Capture the cell that displays the provided text and extract its [x, y] central coordinate. 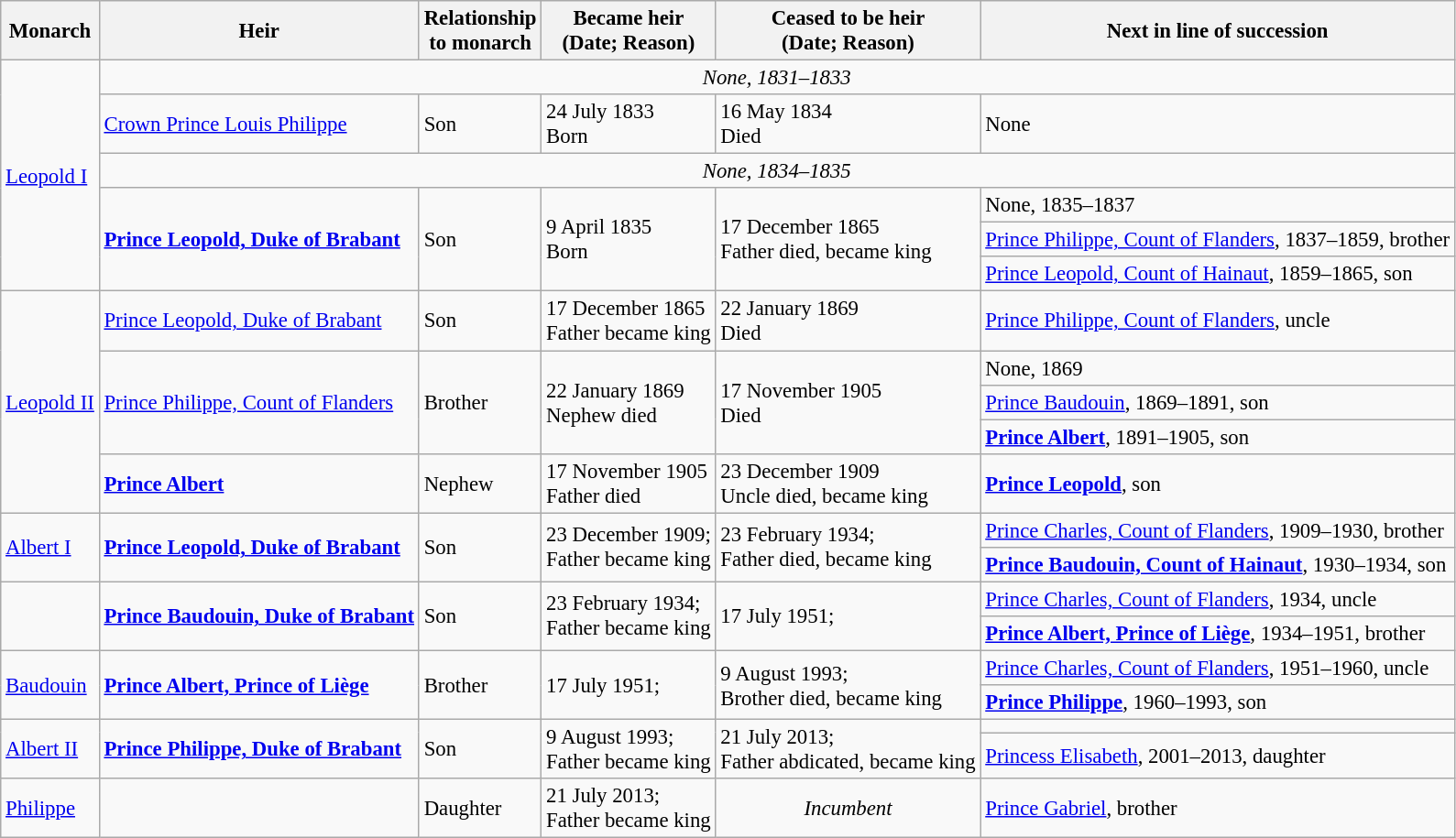
17 December 1865Father died, became king [848, 240]
24 July 1833Born [629, 125]
Prince Albert, Prince of Liège, 1934–1951, brother [1217, 634]
Heir [258, 31]
Prince Leopold, son [1217, 484]
Prince Charles, Count of Flanders, 1934, uncle [1217, 599]
9 August 1993;Brother died, became king [848, 685]
Philippe [49, 808]
17 November 1905Died [848, 403]
22 January 1869Nephew died [629, 403]
Prince Baudouin, Duke of Brabant [258, 615]
17 December 1865Father became king [629, 321]
21 July 2013;Father abdicated, became king [848, 749]
Crown Prince Louis Philippe [258, 125]
23 December 1909Uncle died, became king [848, 484]
None, 1869 [1217, 368]
Prince Charles, Count of Flanders, 1909–1930, brother [1217, 530]
9 April 1835Born [629, 240]
Prince Baudouin, Count of Hainaut, 1930–1934, son [1217, 565]
Became heir(Date; Reason) [629, 31]
Prince Leopold, Count of Hainaut, 1859–1865, son [1217, 274]
Monarch [49, 31]
Prince Philippe, Duke of Brabant [258, 749]
Leopold II [49, 402]
Prince Philippe, Count of Flanders, uncle [1217, 321]
9 August 1993;Father became king [629, 749]
Prince Albert, 1891–1905, son [1217, 437]
Prince Philippe, Count of Flanders [258, 403]
23 February 1934;Father became king [629, 615]
Prince Albert, Prince of Liège [258, 685]
Prince Gabriel, brother [1217, 808]
22 January 1869Died [848, 321]
Princess Elisabeth, 2001–2013, daughter [1217, 756]
Ceased to be heir(Date; Reason) [848, 31]
Albert I [49, 548]
Prince Albert [258, 484]
Albert II [49, 749]
Next in line of succession [1217, 31]
Incumbent [848, 808]
23 February 1934;Father died, became king [848, 548]
Baudouin [49, 685]
Daughter [480, 808]
None, 1831–1833 [777, 78]
21 July 2013;Father became king [629, 808]
Prince Charles, Count of Flanders, 1951–1960, uncle [1217, 668]
Prince Philippe, Count of Flanders, 1837–1859, brother [1217, 240]
Prince Philippe, 1960–1993, son [1217, 702]
23 December 1909;Father became king [629, 548]
Relationshipto monarch [480, 31]
Nephew [480, 484]
16 May 1834Died [848, 125]
17 November 1905Father died [629, 484]
None [1217, 125]
None, 1834–1835 [777, 171]
Leopold I [49, 176]
None, 1835–1837 [1217, 205]
Prince Baudouin, 1869–1891, son [1217, 402]
